Detect which cell encompasses the target text, then output its [X, Y] center coordinate. 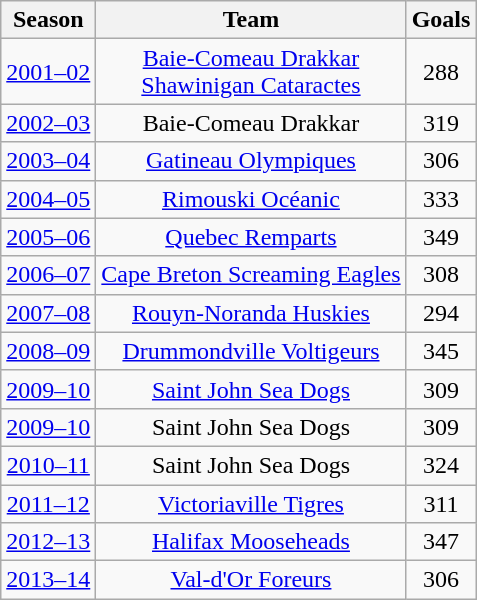
2012–13 [48, 542]
Season [48, 20]
Gatineau Olympiques [251, 161]
2002–03 [48, 123]
Val-d'Or Foreurs [251, 580]
2003–04 [48, 161]
333 [441, 199]
288 [441, 72]
324 [441, 465]
2011–12 [48, 503]
349 [441, 237]
2005–06 [48, 237]
Halifax Mooseheads [251, 542]
2004–05 [48, 199]
347 [441, 542]
Team [251, 20]
345 [441, 351]
2007–08 [48, 313]
Quebec Remparts [251, 237]
Drummondville Voltigeurs [251, 351]
319 [441, 123]
2010–11 [48, 465]
Rimouski Océanic [251, 199]
308 [441, 275]
311 [441, 503]
Rouyn-Noranda Huskies [251, 313]
2006–07 [48, 275]
2001–02 [48, 72]
294 [441, 313]
2008–09 [48, 351]
2013–14 [48, 580]
Victoriaville Tigres [251, 503]
Baie-Comeau Drakkar [251, 123]
Goals [441, 20]
Cape Breton Screaming Eagles [251, 275]
Baie-Comeau DrakkarShawinigan Cataractes [251, 72]
